Capture the cell that displays the provided text and extract its (X, Y) central coordinate. 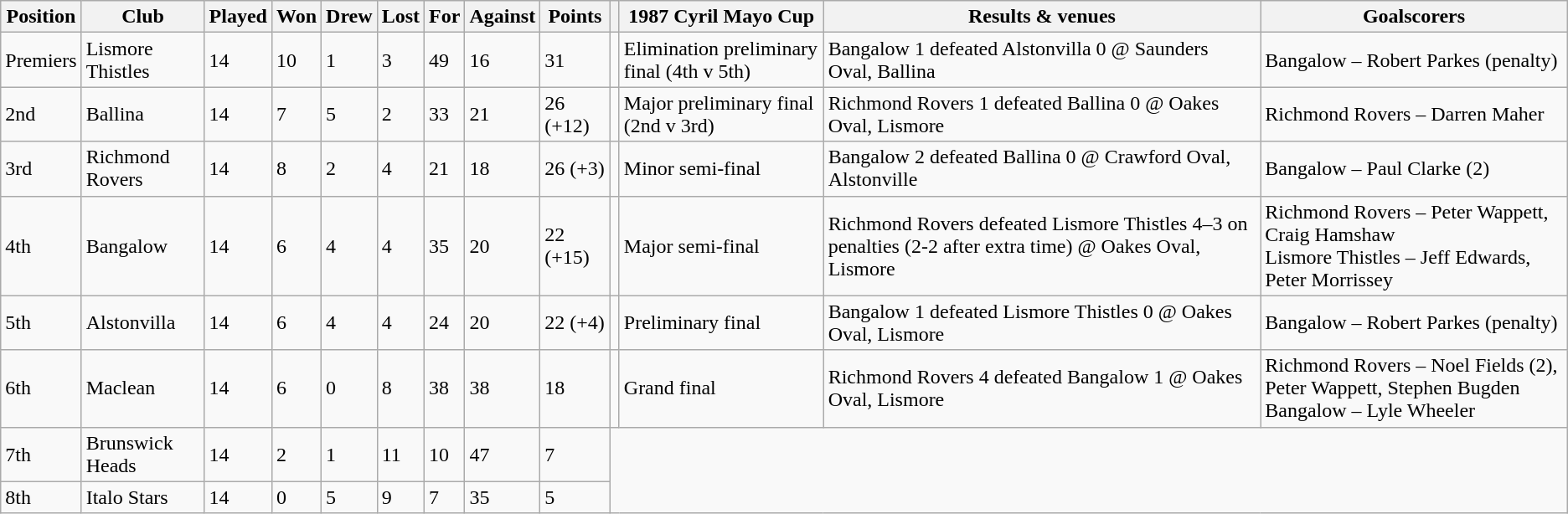
Against (503, 17)
For (445, 17)
26 (+3) (575, 169)
Bangalow (142, 246)
Drew (350, 17)
33 (445, 114)
Points (575, 17)
5th (41, 323)
47 (503, 454)
Bangalow 2 defeated Ballina 0 @ Crawford Oval, Alstonville (1042, 169)
Played (238, 17)
Richmond Rovers 1 defeated Ballina 0 @ Oakes Oval, Lismore (1042, 114)
Premiers (41, 60)
6th (41, 388)
2nd (41, 114)
Results & venues (1042, 17)
7th (41, 454)
Richmond Rovers – Darren Maher (1414, 114)
Lost (400, 17)
16 (503, 60)
Preliminary final (721, 323)
3 (400, 60)
26 (+12) (575, 114)
Major semi-final (721, 246)
Grand final (721, 388)
Won (297, 17)
Alstonvilla (142, 323)
22 (+15) (575, 246)
Richmond Rovers – Peter Wappett, Craig HamshawLismore Thistles – Jeff Edwards, Peter Morrissey (1414, 246)
Maclean (142, 388)
Bangalow – Paul Clarke (2) (1414, 169)
Ballina (142, 114)
22 (+4) (575, 323)
Richmond Rovers defeated Lismore Thistles 4–3 on penalties (2-2 after extra time) @ Oakes Oval, Lismore (1042, 246)
Bangalow 1 defeated Lismore Thistles 0 @ Oakes Oval, Lismore (1042, 323)
Goalscorers (1414, 17)
Lismore Thistles (142, 60)
11 (400, 454)
Elimination preliminary final (4th v 5th) (721, 60)
Richmond Rovers 4 defeated Bangalow 1 @ Oakes Oval, Lismore (1042, 388)
Richmond Rovers – Noel Fields (2), Peter Wappett, Stephen BugdenBangalow – Lyle Wheeler (1414, 388)
Club (142, 17)
1987 Cyril Mayo Cup (721, 17)
3rd (41, 169)
4th (41, 246)
31 (575, 60)
Minor semi-final (721, 169)
Italo Stars (142, 497)
Position (41, 17)
9 (400, 497)
Brunswick Heads (142, 454)
Richmond Rovers (142, 169)
49 (445, 60)
24 (445, 323)
8th (41, 497)
Major preliminary final (2nd v 3rd) (721, 114)
Bangalow 1 defeated Alstonvilla 0 @ Saunders Oval, Ballina (1042, 60)
